Capture the cell that displays the provided text and extract its [x, y] central coordinate. 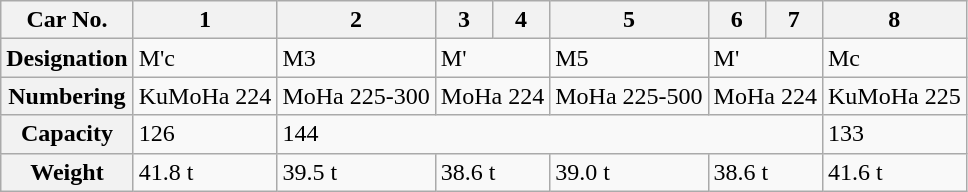
M3 [356, 58]
6 [736, 20]
M5 [629, 58]
MoHa 225-300 [356, 96]
39.5 t [356, 172]
144 [550, 134]
M'c [205, 58]
126 [205, 134]
41.8 t [205, 172]
Mc [894, 58]
1 [205, 20]
8 [894, 20]
Car No. [67, 20]
5 [629, 20]
Numbering [67, 96]
Capacity [67, 134]
MoHa 225-500 [629, 96]
41.6 t [894, 172]
4 [520, 20]
3 [464, 20]
Weight [67, 172]
2 [356, 20]
133 [894, 134]
7 [794, 20]
Designation [67, 58]
KuMoHa 225 [894, 96]
KuMoHa 224 [205, 96]
39.0 t [629, 172]
